Pinpoint the cell where the given text exists, returning its (X, Y) midpoint coordinate. 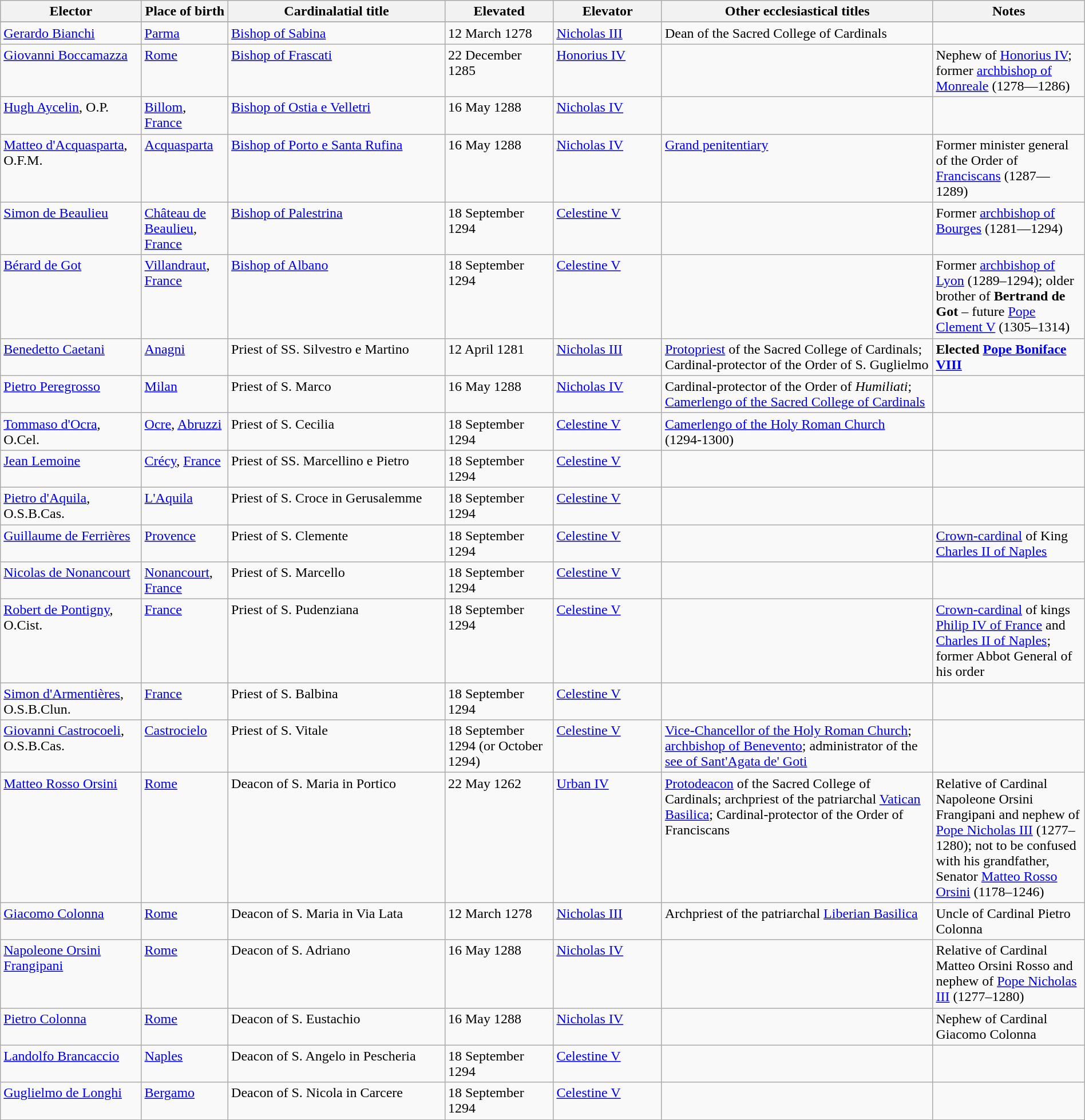
Crécy, France (185, 468)
Cardinalatial title (336, 11)
Honorius IV (608, 70)
22 May 1262 (499, 838)
Pietro Peregrosso (71, 394)
Pietro Colonna (71, 1027)
Deacon of S. Nicola in Carcere (336, 1101)
Uncle of Cardinal Pietro Colonna (1008, 921)
12 April 1281 (499, 357)
Hugh Aycelin, O.P. (71, 116)
Nephew of Honorius IV; former archbishop of Monreale (1278—1286) (1008, 70)
Guillaume de Ferrières (71, 543)
Acquasparta (185, 168)
Deacon of S. Angelo in Pescheria (336, 1063)
Landolfo Brancaccio (71, 1063)
Urban IV (608, 838)
Dean of the Sacred College of Cardinals (797, 33)
Tommaso d'Ocra, O.Cel. (71, 432)
Matteo Rosso Orsini (71, 838)
L'Aquila (185, 506)
Giacomo Colonna (71, 921)
Bishop of Frascati (336, 70)
Priest of S. Pudenziana (336, 641)
Villandraut, France (185, 296)
Other ecclesiastical titles (797, 11)
Giovanni Boccamazza (71, 70)
Camerlengo of the Holy Roman Church(1294-1300) (797, 432)
Priest of S. Marco (336, 394)
Elevator (608, 11)
Nonancourt, France (185, 580)
Elector (71, 11)
22 December 1285 (499, 70)
Vice-Chancellor of the Holy Roman Church; archbishop of Benevento; administrator of the see of Sant'Agata de' Goti (797, 746)
Deacon of S. Maria in Portico (336, 838)
Deacon of S. Maria in Via Lata (336, 921)
Bishop of Palestrina (336, 228)
Priest of SS. Silvestro e Martino (336, 357)
Nicolas de Nonancourt (71, 580)
Milan (185, 394)
Bishop of Sabina (336, 33)
Priest of S. Croce in Gerusalemme (336, 506)
Ocre, Abruzzi (185, 432)
Place of birth (185, 11)
Château de Beaulieu, France (185, 228)
Napoleone Orsini Frangipani (71, 974)
Bishop of Ostia e Velletri (336, 116)
Benedetto Caetani (71, 357)
Gerardo Bianchi (71, 33)
Priest of S. Vitale (336, 746)
Naples (185, 1063)
Bishop of Porto e Santa Rufina (336, 168)
Bérard de Got (71, 296)
Jean Lemoine (71, 468)
Pietro d'Aquila, O.S.B.Cas. (71, 506)
Archpriest of the patriarchal Liberian Basilica (797, 921)
Protopriest of the Sacred College of Cardinals; Cardinal-protector of the Order of S. Guglielmo (797, 357)
Relative of Cardinal Matteo Orsini Rosso and nephew of Pope Nicholas III (1277–1280) (1008, 974)
Anagni (185, 357)
Matteo d'Acquasparta, O.F.M. (71, 168)
Priest of S. Clemente (336, 543)
Billom, France (185, 116)
Former archbishop of Bourges (1281—1294) (1008, 228)
Deacon of S. Eustachio (336, 1027)
Priest of S. Balbina (336, 702)
Priest of S. Marcello (336, 580)
Protodeacon of the Sacred College of Cardinals; archpriest of the patriarchal Vatican Basilica; Cardinal-protector of the Order of Franciscans (797, 838)
Giovanni Castrocoeli, O.S.B.Cas. (71, 746)
Former archbishop of Lyon (1289–1294); older brother of Bertrand de Got – future Pope Clement V (1305–1314) (1008, 296)
Elevated (499, 11)
Former minister general of the Order of Franciscans (1287—1289) (1008, 168)
Cardinal-protector of the Order of Humiliati; Camerlengo of the Sacred College of Cardinals (797, 394)
Crown-cardinal of King Charles II of Naples (1008, 543)
Simon de Beaulieu (71, 228)
Notes (1008, 11)
Nephew of Cardinal Giacomo Colonna (1008, 1027)
Guglielmo de Longhi (71, 1101)
Parma (185, 33)
Bishop of Albano (336, 296)
Elected Pope Boniface VIII (1008, 357)
Priest of SS. Marcellino e Pietro (336, 468)
Provence (185, 543)
Deacon of S. Adriano (336, 974)
Castrocielo (185, 746)
18 September 1294 (or October 1294) (499, 746)
Robert de Pontigny, O.Cist. (71, 641)
Simon d'Armentières, O.S.B.Clun. (71, 702)
Priest of S. Cecilia (336, 432)
Bergamo (185, 1101)
Grand penitentiary (797, 168)
Crown-cardinal of kings Philip IV of France and Charles II of Naples; former Abbot General of his order (1008, 641)
